For the text-containing cell, return its midpoint in (X, Y) coordinate format. 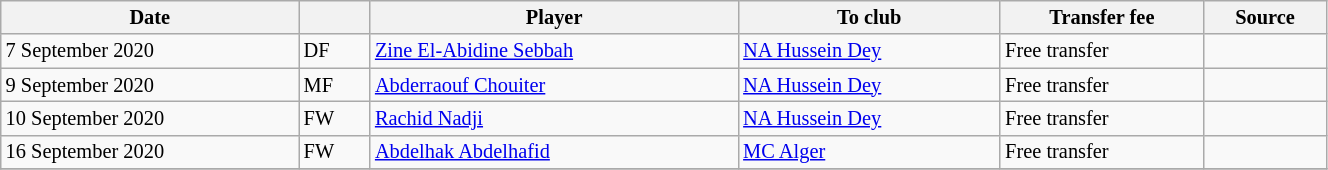
Player (554, 17)
Abderraouf Chouiter (554, 85)
Zine El-Abidine Sebbah (554, 51)
Rachid Nadji (554, 118)
10 September 2020 (150, 118)
Transfer fee (1102, 17)
Abdelhak Abdelhafid (554, 152)
16 September 2020 (150, 152)
To club (869, 17)
7 September 2020 (150, 51)
MF (334, 85)
9 September 2020 (150, 85)
MC Alger (869, 152)
Date (150, 17)
Source (1266, 17)
DF (334, 51)
